Locate the cell with the specified text and output its (X, Y) center coordinate. 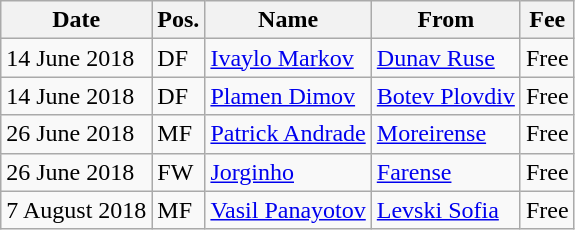
Moreirense (446, 134)
Farense (446, 172)
Patrick Andrade (288, 134)
Levski Sofia (446, 210)
Plamen Dimov (288, 96)
7 August 2018 (76, 210)
Botev Plovdiv (446, 96)
Jorginho (288, 172)
From (446, 20)
Dunav Ruse (446, 58)
Name (288, 20)
Date (76, 20)
Fee (547, 20)
Ivaylo Markov (288, 58)
FW (178, 172)
Vasil Panayotov (288, 210)
Pos. (178, 20)
